Determine the [x, y] coordinate at the center of the cell enclosing the given text.  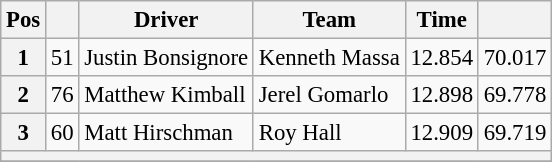
1 [24, 58]
12.898 [442, 95]
3 [24, 133]
69.778 [514, 95]
12.854 [442, 58]
Time [442, 20]
Team [329, 20]
51 [62, 58]
70.017 [514, 58]
76 [62, 95]
2 [24, 95]
69.719 [514, 133]
Jerel Gomarlo [329, 95]
12.909 [442, 133]
Kenneth Massa [329, 58]
Matt Hirschman [166, 133]
60 [62, 133]
Pos [24, 20]
Roy Hall [329, 133]
Driver [166, 20]
Justin Bonsignore [166, 58]
Matthew Kimball [166, 95]
